Return [x, y] of the center of cell containing provided text 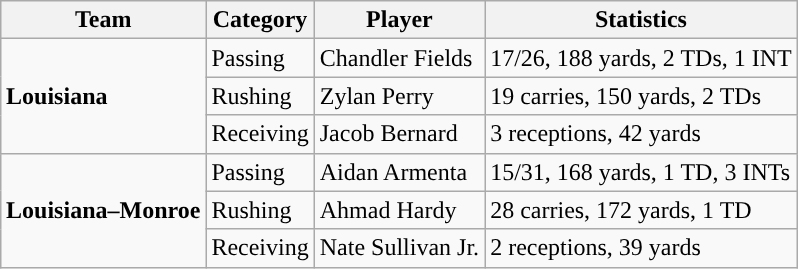
19 carries, 150 yards, 2 TDs [642, 96]
28 carries, 172 yards, 1 TD [642, 210]
Nate Sullivan Jr. [399, 248]
Ahmad Hardy [399, 210]
Zylan Perry [399, 96]
Louisiana–Monroe [104, 210]
Jacob Bernard [399, 134]
2 receptions, 39 yards [642, 248]
Louisiana [104, 96]
3 receptions, 42 yards [642, 134]
Category [260, 20]
Aidan Armenta [399, 172]
15/31, 168 yards, 1 TD, 3 INTs [642, 172]
Player [399, 20]
Chandler Fields [399, 58]
17/26, 188 yards, 2 TDs, 1 INT [642, 58]
Team [104, 20]
Statistics [642, 20]
